Search for the cell housing the specified text and yield its (X, Y) center coordinate. 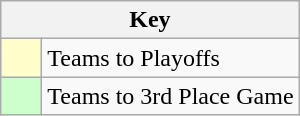
Key (150, 20)
Teams to Playoffs (170, 58)
Teams to 3rd Place Game (170, 96)
